Pinpoint the cell where the given text exists, returning its (x, y) midpoint coordinate. 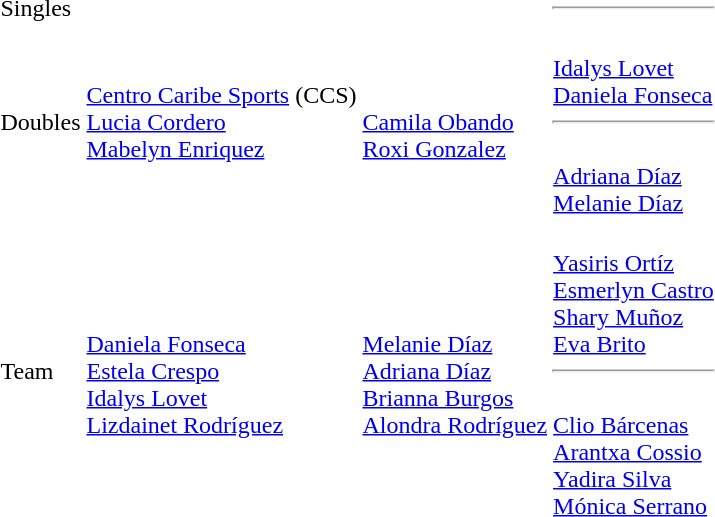
Centro Caribe Sports (CCS)Lucia CorderoMabelyn Enriquez (222, 122)
Camila ObandoRoxi Gonzalez (455, 122)
